Identify which cell holds the provided text, then report its [X, Y] central coordinate. 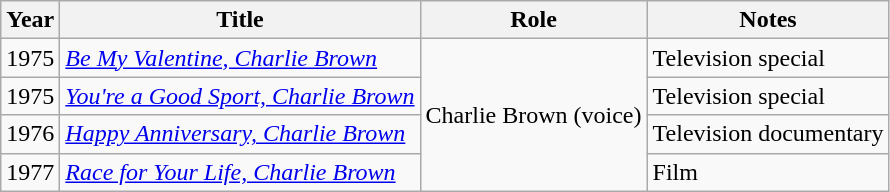
Television documentary [768, 134]
Film [768, 172]
1976 [30, 134]
Role [534, 20]
Year [30, 20]
Title [240, 20]
Happy Anniversary, Charlie Brown [240, 134]
You're a Good Sport, Charlie Brown [240, 96]
Charlie Brown (voice) [534, 115]
Notes [768, 20]
1977 [30, 172]
Race for Your Life, Charlie Brown [240, 172]
Be My Valentine, Charlie Brown [240, 58]
